Return the (X, Y) coordinate for the center point of the cell that contains the specified text.  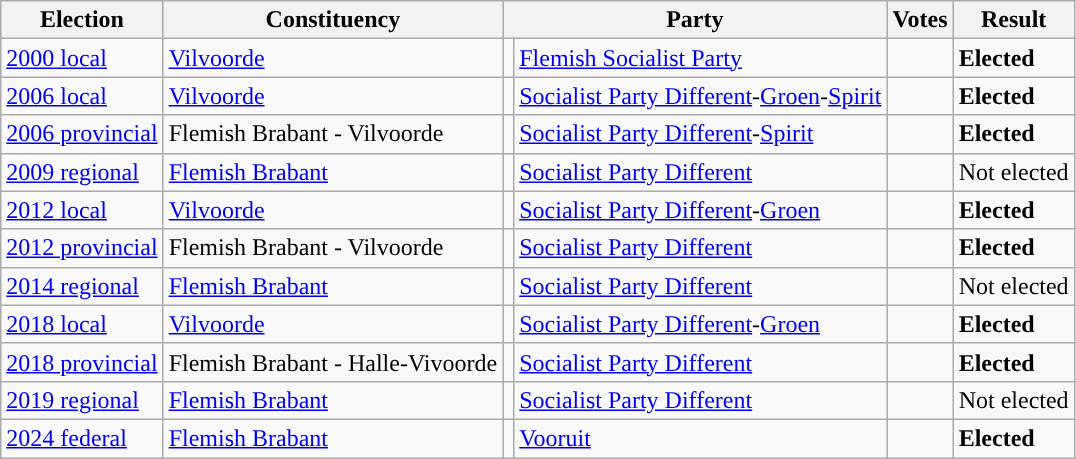
Vooruit (700, 438)
2024 federal (82, 438)
Flemish Socialist Party (700, 58)
Party (695, 20)
2018 local (82, 324)
Socialist Party Different-Spirit (700, 134)
2006 provincial (82, 134)
Result (1014, 20)
Election (82, 20)
2019 regional (82, 400)
2009 regional (82, 172)
Votes (920, 20)
2012 provincial (82, 248)
Socialist Party Different-Groen-Spirit (700, 96)
2014 regional (82, 286)
Constituency (333, 20)
2006 local (82, 96)
2000 local (82, 58)
2018 provincial (82, 362)
Flemish Brabant - Halle-Vivoorde (333, 362)
2012 local (82, 210)
